Output the (x, y) coordinate of the center of the cell containing the given text.  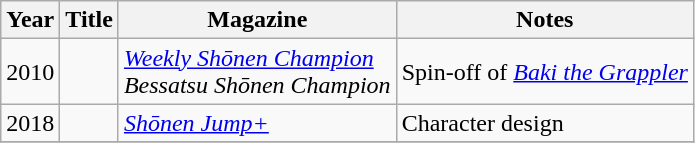
Notes (544, 20)
Year (30, 20)
2010 (30, 72)
Spin-off of Baki the Grappler (544, 72)
Weekly Shōnen ChampionBessatsu Shōnen Champion (257, 72)
Magazine (257, 20)
Title (90, 20)
Shōnen Jump+ (257, 123)
Character design (544, 123)
2018 (30, 123)
